Locate the cell with the specified text and output its (X, Y) center coordinate. 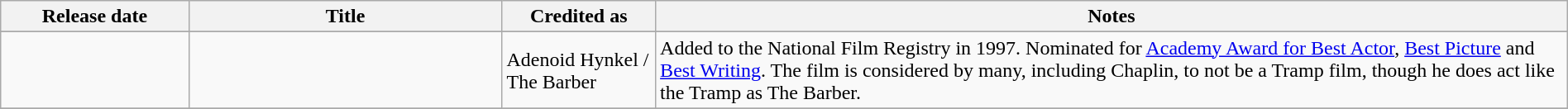
Release date (94, 17)
Adenoid Hynkel / The Barber (579, 70)
Notes (1111, 17)
Credited as (579, 17)
Title (346, 17)
